Determine the [x, y] coordinate at the center of the cell enclosing the given text.  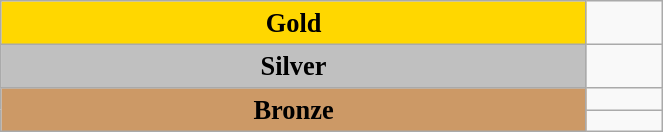
Silver [294, 66]
Gold [294, 22]
Bronze [294, 109]
